Output the [X, Y] coordinate of the center of the cell containing the given text.  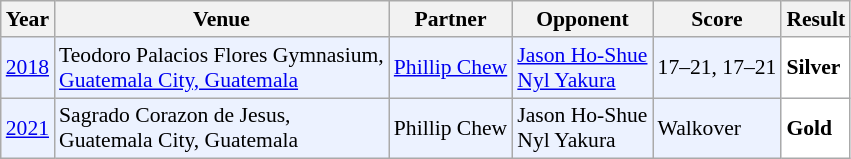
2021 [28, 128]
Score [718, 19]
17–21, 17–21 [718, 68]
Silver [816, 68]
2018 [28, 68]
Partner [450, 19]
Result [816, 19]
Teodoro Palacios Flores Gymnasium,Guatemala City, Guatemala [222, 68]
Venue [222, 19]
Sagrado Corazon de Jesus,Guatemala City, Guatemala [222, 128]
Gold [816, 128]
Year [28, 19]
Walkover [718, 128]
Opponent [582, 19]
